Search for the cell housing the specified text and yield its (x, y) center coordinate. 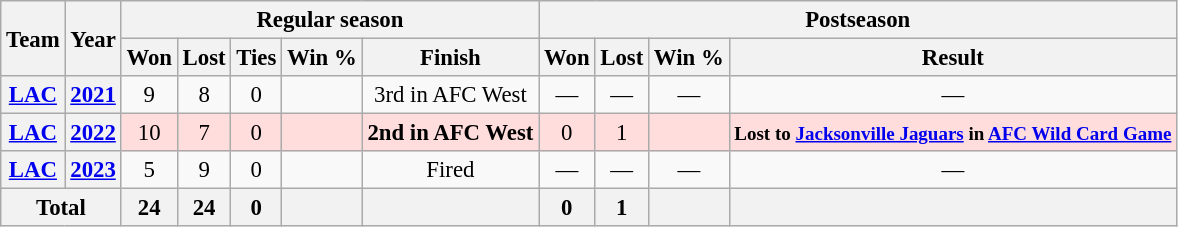
2nd in AFC West (450, 133)
8 (204, 95)
2023 (93, 170)
2022 (93, 133)
10 (149, 133)
Year (93, 38)
Finish (450, 58)
Postseason (858, 20)
Fired (450, 170)
5 (149, 170)
Total (61, 208)
Result (953, 58)
3rd in AFC West (450, 95)
Lost to Jacksonville Jaguars in AFC Wild Card Game (953, 133)
7 (204, 133)
Regular season (330, 20)
Ties (256, 58)
2021 (93, 95)
Team (33, 38)
